Return the [x, y] coordinate for the center point of the cell that contains the specified text.  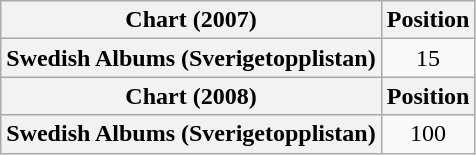
15 [428, 58]
100 [428, 134]
Chart (2007) [191, 20]
Chart (2008) [191, 96]
